From the cell containing the given text, extract its center point as [X, Y] coordinate. 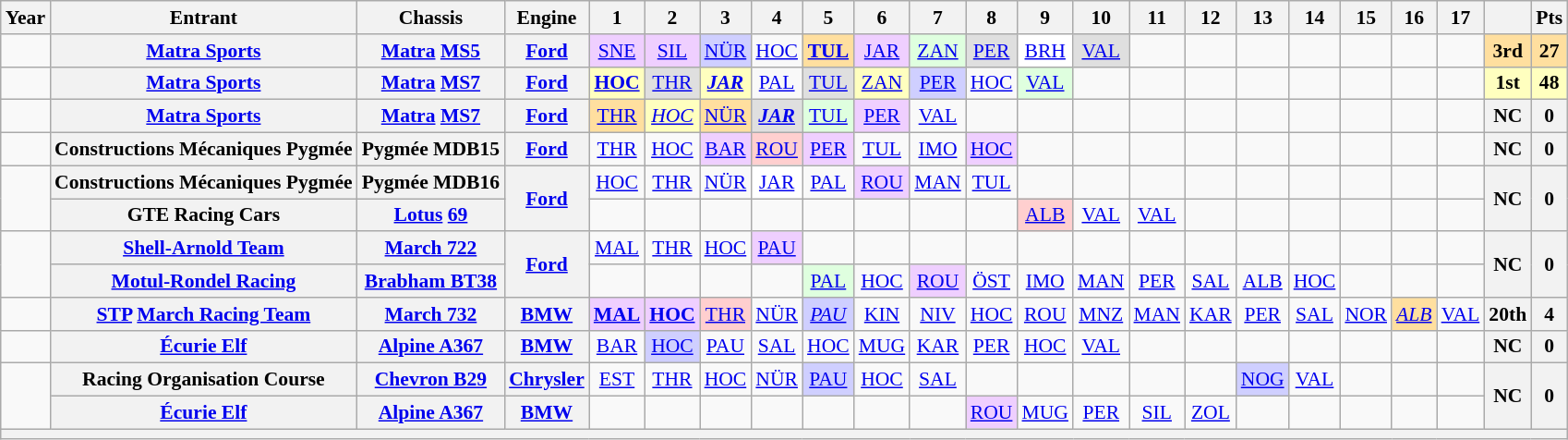
14 [1315, 18]
KIN [883, 314]
Pygmée MDB16 [430, 182]
ÖST [992, 281]
11 [1156, 18]
5 [828, 18]
Chrysler [547, 380]
Lotus 69 [430, 215]
12 [1211, 18]
8 [992, 18]
10 [1101, 18]
March 732 [430, 314]
Engine [547, 18]
Entrant [203, 18]
BRH [1045, 51]
6 [883, 18]
13 [1263, 18]
15 [1366, 18]
7 [938, 18]
STP March Racing Team [203, 314]
16 [1415, 18]
3 [726, 18]
48 [1550, 83]
Brabham BT38 [430, 281]
17 [1461, 18]
Pts [1550, 18]
1 [617, 18]
NOG [1263, 380]
20th [1507, 314]
SNE [617, 51]
NOR [1366, 314]
Year [26, 18]
Racing Organisation Course [203, 380]
9 [1045, 18]
EST [617, 380]
MNZ [1101, 314]
27 [1550, 51]
2 [672, 18]
Chassis [430, 18]
GTE Racing Cars [203, 215]
Chevron B29 [430, 380]
Matra MS5 [430, 51]
Motul-Rondel Racing [203, 281]
March 722 [430, 249]
3rd [1507, 51]
Pygmée MDB15 [430, 150]
1st [1507, 83]
NIV [938, 314]
Shell-Arnold Team [203, 249]
ZOL [1211, 413]
